Output the [x, y] coordinate of the center of the cell containing the given text.  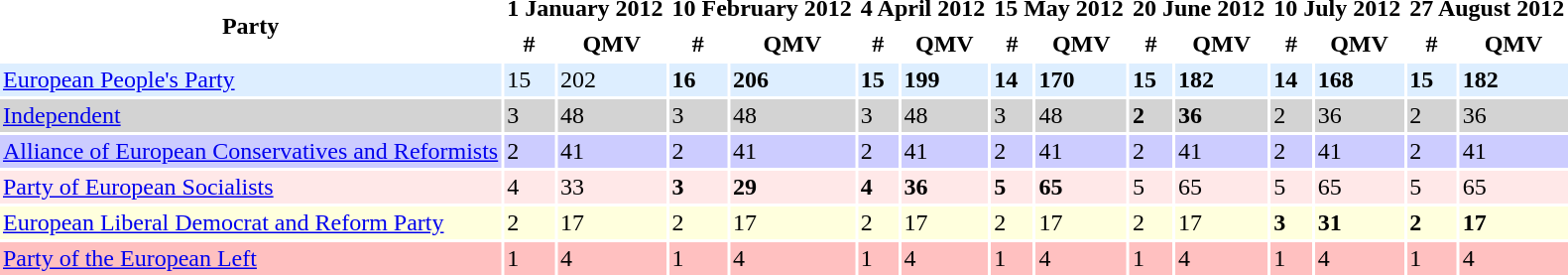
Alliance of European Conservatives and Reformists [250, 151]
Party of the European Left [250, 258]
33 [612, 187]
170 [1081, 79]
16 [698, 79]
European Liberal Democrat and Reform Party [250, 222]
Independent [250, 115]
31 [1360, 222]
29 [792, 187]
European People's Party [250, 79]
206 [792, 79]
168 [1360, 79]
202 [612, 79]
Party of European Socialists [250, 187]
199 [945, 79]
